From the cell containing the given text, extract its center point as (X, Y) coordinate. 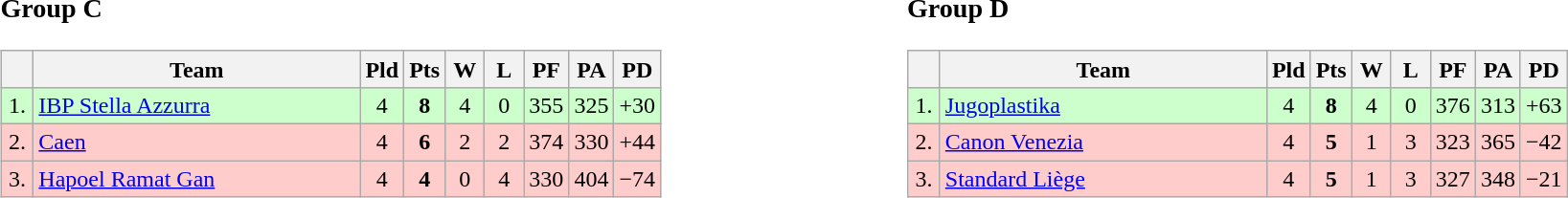
348 (1498, 179)
+44 (638, 143)
−42 (1544, 143)
+30 (638, 105)
365 (1498, 143)
+63 (1544, 105)
Caen (197, 143)
Hapoel Ramat Gan (197, 179)
323 (1452, 143)
Jugoplastika (1103, 105)
327 (1452, 179)
Canon Venezia (1103, 143)
376 (1452, 105)
325 (592, 105)
6 (425, 143)
404 (592, 179)
Standard Liège (1103, 179)
313 (1498, 105)
−21 (1544, 179)
−74 (638, 179)
374 (546, 143)
IBP Stella Azzurra (197, 105)
355 (546, 105)
